Pinpoint the cell where the given text exists, returning its (X, Y) midpoint coordinate. 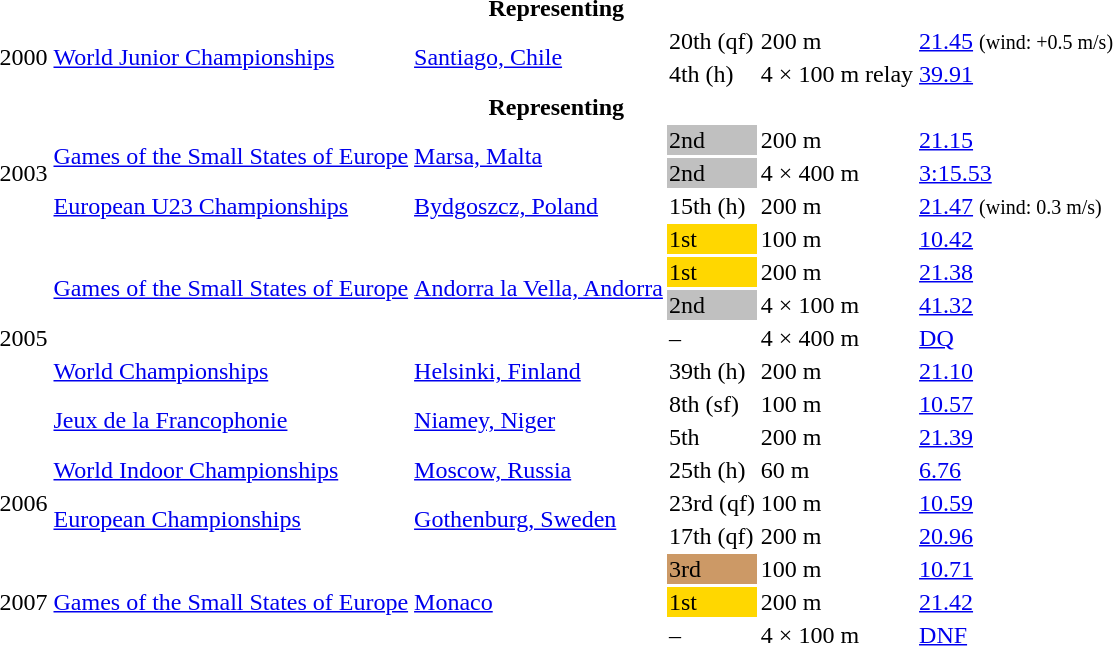
Andorra la Vella, Andorra (539, 288)
Moscow, Russia (539, 470)
4th (h) (712, 74)
Niamey, Niger (539, 420)
39th (h) (712, 371)
Gothenburg, Sweden (539, 520)
23rd (qf) (712, 503)
World Junior Championships (231, 58)
– (712, 338)
4 × 100 m relay (836, 74)
60 m (836, 470)
Helsinki, Finland (539, 371)
15th (h) (712, 206)
5th (712, 437)
25th (h) (712, 470)
Bydgoszcz, Poland (539, 206)
3rd (712, 569)
Marsa, Malta (539, 156)
4 × 100 m (836, 305)
Jeux de la Francophonie (231, 420)
European U23 Championships (231, 206)
17th (qf) (712, 536)
20th (qf) (712, 41)
Santiago, Chile (539, 58)
World Indoor Championships (231, 470)
8th (sf) (712, 404)
World Championships (231, 371)
European Championships (231, 520)
